Provide the (X, Y) coordinate of the cell's center where the given text is located.  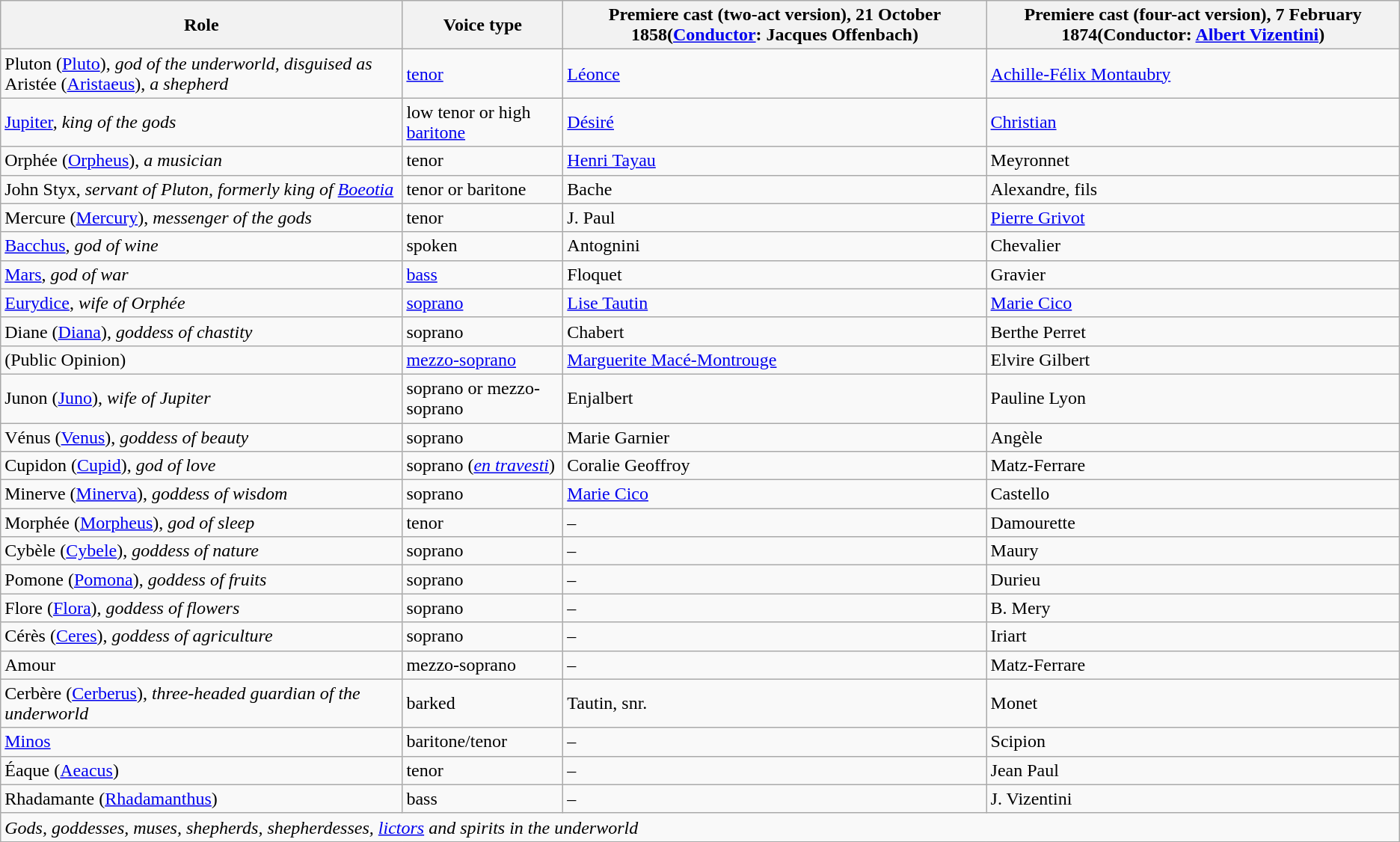
John Styx, servant of Pluton, formerly king of Boeotia (202, 189)
Christian (1193, 123)
Éaque (Aeacus) (202, 770)
B. Mery (1193, 608)
Meyronnet (1193, 161)
J. Vizentini (1193, 799)
Diane (Diana), goddess of chastity (202, 331)
Cérès (Ceres), goddess of agriculture (202, 636)
Role (202, 25)
barked (483, 703)
Lise Tautin (775, 303)
Léonce (775, 73)
Vénus (Venus), goddess of beauty (202, 437)
Antognini (775, 246)
Scipion (1193, 742)
Elvire Gilbert (1193, 360)
Gravier (1193, 274)
Chevalier (1193, 246)
Cupidon (Cupid), god of love (202, 466)
Chabert (775, 331)
Pauline Lyon (1193, 398)
Junon (Juno), wife of Jupiter (202, 398)
Minerve (Minerva), goddess of wisdom (202, 494)
Premiere cast (two-act version), 21 October 1858(Conductor: Jacques Offenbach) (775, 25)
Marguerite Macé-Montrouge (775, 360)
Amour (202, 665)
Bache (775, 189)
soprano or mezzo-soprano (483, 398)
Tautin, snr. (775, 703)
Coralie Geoffroy (775, 466)
Eurydice, wife of Orphée (202, 303)
baritone/tenor (483, 742)
Cybèle (Cybele), goddess of nature (202, 551)
Iriart (1193, 636)
Pomone (Pomona), goddess of fruits (202, 580)
(Public Opinion) (202, 360)
J. Paul (775, 218)
Floquet (775, 274)
Alexandre, fils (1193, 189)
Jupiter, king of the gods (202, 123)
Minos (202, 742)
Durieu (1193, 580)
low tenor or high baritone (483, 123)
Monet (1193, 703)
Rhadamante (Rhadamanthus) (202, 799)
Jean Paul (1193, 770)
Maury (1193, 551)
Bacchus, god of wine (202, 246)
Henri Tayau (775, 161)
Morphée (Morpheus), god of sleep (202, 523)
Pierre Grivot (1193, 218)
spoken (483, 246)
Gods, goddesses, muses, shepherds, shepherdesses, lictors and spirits in the underworld (700, 827)
Voice type (483, 25)
Pluton (Pluto), god of the underworld, disguised as Aristée (Aristaeus), a shepherd (202, 73)
tenor or baritone (483, 189)
Désiré (775, 123)
Orphée (Orpheus), a musician (202, 161)
soprano (en travesti) (483, 466)
Premiere cast (four-act version), 7 February 1874(Conductor: Albert Vizentini) (1193, 25)
Damourette (1193, 523)
Cerbère (Cerberus), three-headed guardian of the underworld (202, 703)
Flore (Flora), goddess of flowers (202, 608)
Castello (1193, 494)
Mars, god of war (202, 274)
Berthe Perret (1193, 331)
Angèle (1193, 437)
Mercure (Mercury), messenger of the gods (202, 218)
Marie Garnier (775, 437)
Enjalbert (775, 398)
Achille-Félix Montaubry (1193, 73)
